Detect which cell encompasses the target text, then output its [x, y] center coordinate. 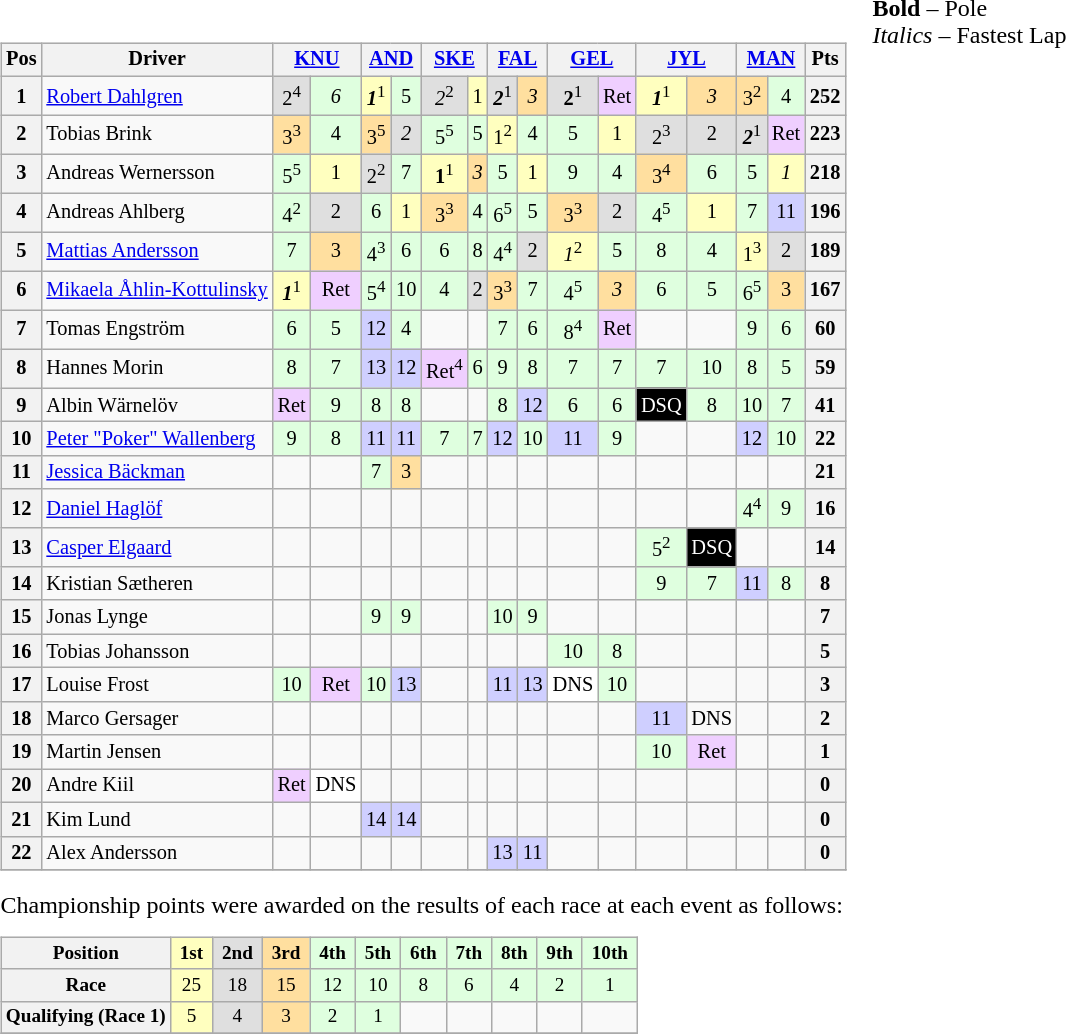
189 [825, 252]
32 [752, 96]
Daniel Haglöf [156, 508]
Robert Dahlgren [156, 96]
Louise Frost [156, 685]
Mattias Andersson [156, 252]
3rd [286, 954]
167 [825, 290]
59 [825, 368]
Tobias Johansson [156, 651]
2nd [238, 954]
Ret4 [444, 368]
Andre Kiil [156, 786]
Martin Jensen [156, 752]
5th [378, 954]
Casper Elgaard [156, 548]
1st [191, 954]
223 [825, 134]
23 [661, 134]
218 [825, 174]
Albin Wärnelöv [156, 405]
9th [560, 954]
GEL [592, 60]
SKE [454, 60]
Qualifying (Race 1) [86, 1017]
Alex Andersson [156, 853]
Pts [825, 60]
Tobias Brink [156, 134]
43 [376, 252]
FAL [518, 60]
Hannes Morin [156, 368]
Tomas Engström [156, 330]
Race [86, 985]
JYL [686, 60]
Marco Gersager [156, 718]
Andreas Wernersson [156, 174]
Driver [156, 60]
Jessica Bäckman [156, 472]
Pos [21, 60]
MAN [771, 60]
AND [391, 60]
24 [292, 96]
Kim Lund [156, 819]
34 [661, 174]
7th [468, 954]
KNU [317, 60]
20 [21, 786]
8th [514, 954]
Andreas Ahlberg [156, 212]
54 [376, 290]
35 [376, 134]
10th [610, 954]
Mikaela Åhlin-Kottulinsky [156, 290]
41 [825, 405]
196 [825, 212]
25 [191, 985]
42 [292, 212]
19 [21, 752]
252 [825, 96]
84 [573, 330]
Kristian Sætheren [156, 584]
17 [21, 685]
Position [86, 954]
60 [825, 330]
4th [332, 954]
6th [424, 954]
52 [661, 548]
Peter "Poker" Wallenberg [156, 439]
Jonas Lynge [156, 617]
